Detect which cell encompasses the target text, then output its (X, Y) center coordinate. 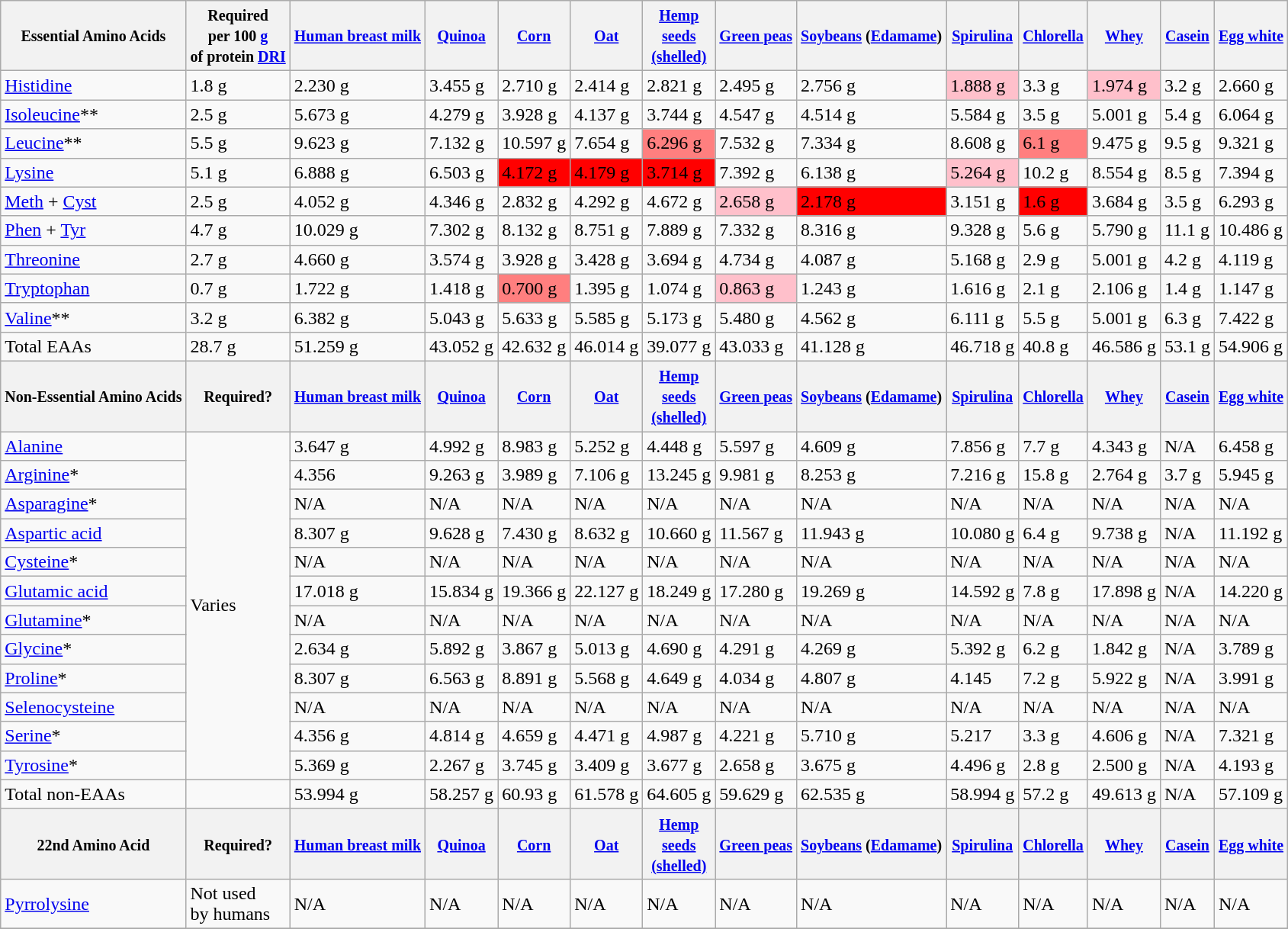
6.4 g (1054, 533)
2.710 g (534, 85)
Tryptophan (93, 288)
4.052 g (357, 201)
2.500 g (1124, 765)
57.109 g (1251, 794)
10.029 g (357, 230)
49.613 g (1124, 794)
4.269 g (872, 649)
10.660 g (679, 533)
4.172 g (534, 172)
5.585 g (607, 317)
4.292 g (607, 201)
4.179 g (607, 172)
1.418 g (462, 288)
Requiredper 100 gof protein DRI (238, 36)
5.584 g (982, 114)
1.147 g (1251, 288)
4.448 g (679, 446)
4.649 g (679, 678)
53.994 g (357, 794)
Tyrosine* (93, 765)
7.321 g (1251, 736)
60.93 g (534, 794)
14.592 g (982, 591)
7.422 g (1251, 317)
7.8 g (1054, 591)
0.700 g (534, 288)
14.220 g (1251, 591)
4.807 g (872, 678)
17.018 g (357, 591)
3.991 g (1251, 678)
19.366 g (534, 591)
6.2 g (1054, 649)
8.132 g (534, 230)
2.414 g (607, 85)
2.756 g (872, 85)
Leucine** (93, 143)
8.891 g (534, 678)
6.563 g (462, 678)
4.145 (982, 678)
58.994 g (982, 794)
7.332 g (756, 230)
5.633 g (534, 317)
7.392 g (756, 172)
5.1 g (238, 172)
8.983 g (534, 446)
4.279 g (462, 114)
5.673 g (357, 114)
1.616 g (982, 288)
6.458 g (1251, 446)
22.127 g (607, 591)
5.480 g (756, 317)
54.906 g (1251, 346)
3.675 g (872, 765)
Selenocysteine (93, 707)
15.8 g (1054, 475)
4.514 g (872, 114)
7.2 g (1054, 678)
6.111 g (982, 317)
15.834 g (462, 591)
57.2 g (1054, 794)
5.264 g (982, 172)
9.321 g (1251, 143)
4.562 g (872, 317)
4.690 g (679, 649)
2.495 g (756, 85)
4.291 g (756, 649)
6.138 g (872, 172)
10.080 g (982, 533)
2.8 g (1054, 765)
4.496 g (982, 765)
4.119 g (1251, 259)
4.2 g (1187, 259)
4.659 g (534, 736)
7.334 g (872, 143)
59.629 g (756, 794)
5.892 g (462, 649)
Glycine* (93, 649)
7.216 g (982, 475)
2.634 g (357, 649)
9.981 g (756, 475)
5.790 g (1124, 230)
1.8 g (238, 85)
7.7 g (1054, 446)
3.694 g (679, 259)
Total EAAs (93, 346)
1.395 g (607, 288)
Varies (238, 606)
7.302 g (462, 230)
1.888 g (982, 85)
8.554 g (1124, 172)
4.193 g (1251, 765)
2.7 g (238, 259)
4.471 g (607, 736)
0.7 g (238, 288)
3.867 g (534, 649)
64.605 g (679, 794)
3.7 g (1187, 475)
2.106 g (1124, 288)
6.296 g (679, 143)
5.945 g (1251, 475)
4.814 g (462, 736)
9.328 g (982, 230)
5.217 (982, 736)
7.430 g (534, 533)
46.014 g (607, 346)
7.532 g (756, 143)
53.1 g (1187, 346)
4.343 g (1124, 446)
Histidine (93, 85)
3.677 g (679, 765)
2.832 g (534, 201)
5.043 g (462, 317)
1.974 g (1124, 85)
Cysteine* (93, 562)
8.316 g (872, 230)
4.137 g (607, 114)
1.4 g (1187, 288)
0.863 g (756, 288)
7.654 g (607, 143)
5.710 g (872, 736)
Arginine* (93, 475)
4.606 g (1124, 736)
4.221 g (756, 736)
8.751 g (607, 230)
10.597 g (534, 143)
43.033 g (756, 346)
7.856 g (982, 446)
6.503 g (462, 172)
18.249 g (679, 591)
Not usedby humans (238, 903)
1.842 g (1124, 649)
2.230 g (357, 85)
4.356 g (357, 736)
4.087 g (872, 259)
3.574 g (462, 259)
13.245 g (679, 475)
3.428 g (607, 259)
46.718 g (982, 346)
3.647 g (357, 446)
7.106 g (607, 475)
3.684 g (1124, 201)
40.8 g (1054, 346)
1.243 g (872, 288)
4.609 g (872, 446)
9.738 g (1124, 533)
8.5 g (1187, 172)
5.392 g (982, 649)
8.253 g (872, 475)
5.6 g (1054, 230)
6.293 g (1251, 201)
3.789 g (1251, 649)
2.178 g (872, 201)
Glutamine* (93, 620)
Essential Amino Acids (93, 36)
41.128 g (872, 346)
10.2 g (1054, 172)
Threonine (93, 259)
17.280 g (756, 591)
4.547 g (756, 114)
6.1 g (1054, 143)
Total non-EAAs (93, 794)
5.369 g (357, 765)
5.922 g (1124, 678)
11.192 g (1251, 533)
3.745 g (534, 765)
46.586 g (1124, 346)
1.6 g (1054, 201)
8.608 g (982, 143)
Proline* (93, 678)
2.267 g (462, 765)
17.898 g (1124, 591)
11.567 g (756, 533)
42.632 g (534, 346)
6.064 g (1251, 114)
2.9 g (1054, 259)
3.151 g (982, 201)
11.943 g (872, 533)
4.734 g (756, 259)
9.475 g (1124, 143)
2.1 g (1054, 288)
43.052 g (462, 346)
7.394 g (1251, 172)
9.5 g (1187, 143)
Pyrrolysine (93, 903)
Asparagine* (93, 504)
Meth + Cyst (93, 201)
22nd Amino Acid (93, 844)
6.382 g (357, 317)
5.168 g (982, 259)
Isoleucine** (93, 114)
4.660 g (357, 259)
2.764 g (1124, 475)
9.623 g (357, 143)
Phen + Tyr (93, 230)
10.486 g (1251, 230)
62.535 g (872, 794)
3.989 g (534, 475)
5.4 g (1187, 114)
5.173 g (679, 317)
8.632 g (607, 533)
7.132 g (462, 143)
Aspartic acid (93, 533)
58.257 g (462, 794)
3.714 g (679, 172)
Lysine (93, 172)
51.259 g (357, 346)
39.077 g (679, 346)
3.455 g (462, 85)
2.821 g (679, 85)
61.578 g (607, 794)
Alanine (93, 446)
4.987 g (679, 736)
4.034 g (756, 678)
5.568 g (607, 678)
1.074 g (679, 288)
3.744 g (679, 114)
11.1 g (1187, 230)
4.356 (357, 475)
4.992 g (462, 446)
1.722 g (357, 288)
4.7 g (238, 230)
5.252 g (607, 446)
5.597 g (756, 446)
9.263 g (462, 475)
19.269 g (872, 591)
4.346 g (462, 201)
28.7 g (238, 346)
4.672 g (679, 201)
6.888 g (357, 172)
2.660 g (1251, 85)
Valine** (93, 317)
Glutamic acid (93, 591)
3.409 g (607, 765)
5.013 g (607, 649)
6.3 g (1187, 317)
9.628 g (462, 533)
Serine* (93, 736)
7.889 g (679, 230)
Non-Essential Amino Acids (93, 396)
